Find where the given text appears and provide that cell's center as (x, y) coordinate. 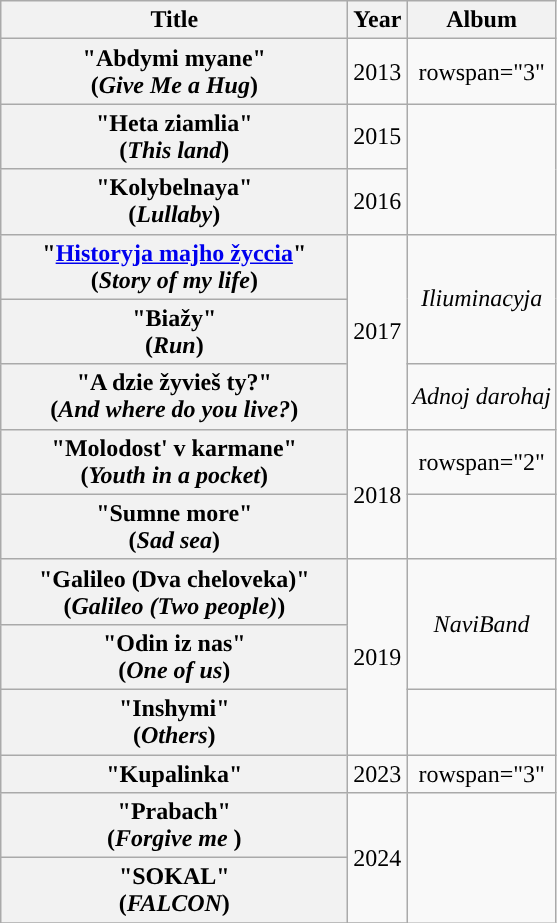
"Abdymi myane"(Give Me a Hug) (174, 72)
Adnoj darohaj (482, 396)
NaviBand (482, 624)
"Inshymi"(Others) (174, 722)
"A dzie žyvieš ty?"(And where do you live?) (174, 396)
2013 (378, 72)
"Sumne more"(Sad sea) (174, 526)
"SOKAL"(FALCON) (174, 890)
"Historyja majho žyccia"(Story of my life) (174, 266)
Iliuminacyja (482, 299)
"Biažy"(Run) (174, 332)
2016 (378, 202)
"Molodost' v karmane"(Youth in a pocket) (174, 462)
2018 (378, 494)
Title (174, 20)
2015 (378, 136)
Album (482, 20)
2019 (378, 656)
"Prabach"(Forgive me ) (174, 826)
"Kolybelnaya"(Lullaby) (174, 202)
"Galileo (Dva cheloveka)"(Galileo (Two people)) (174, 592)
2017 (378, 332)
"Kupalinka" (174, 773)
"Heta ziamlia"(This land) (174, 136)
2024 (378, 858)
2023 (378, 773)
rowspan="2" (482, 462)
Year (378, 20)
"Odin iz nas"(One of us) (174, 656)
